Detect which cell encompasses the target text, then output its [X, Y] center coordinate. 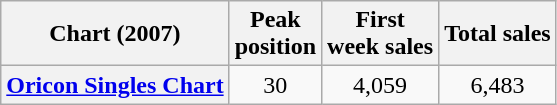
Oricon Singles Chart [115, 85]
6,483 [498, 85]
Firstweek sales [380, 34]
4,059 [380, 85]
Total sales [498, 34]
Peakposition [275, 34]
Chart (2007) [115, 34]
30 [275, 85]
